Identify which cell holds the provided text, then report its (x, y) central coordinate. 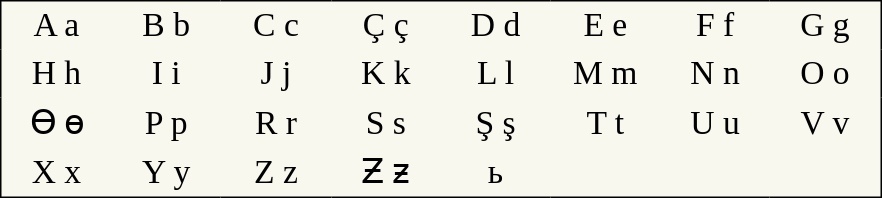
Z z (276, 172)
N n (715, 74)
R r (276, 123)
H h (56, 74)
Y y (166, 172)
U u (715, 123)
M m (605, 74)
O o (826, 74)
V v (826, 123)
G g (826, 26)
ь (496, 172)
T t (605, 123)
S s (386, 123)
Ө ө (56, 123)
F f (715, 26)
B b (166, 26)
I i (166, 74)
D d (496, 26)
J j (276, 74)
Ş ş (496, 123)
A a (56, 26)
P p (166, 123)
X x (56, 172)
L l (496, 74)
K k (386, 74)
E e (605, 26)
C c (276, 26)
Ç ç (386, 26)
Ƶ ƶ (386, 172)
